Find where the given text appears and provide that cell's center as [x, y] coordinate. 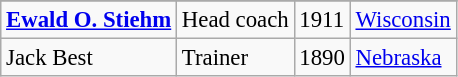
Nebraska [403, 58]
1911 [322, 20]
1890 [322, 58]
Jack Best [89, 58]
Head coach [236, 20]
Wisconsin [403, 20]
Ewald O. Stiehm [89, 20]
Trainer [236, 58]
